Capture the cell that displays the provided text and extract its (x, y) central coordinate. 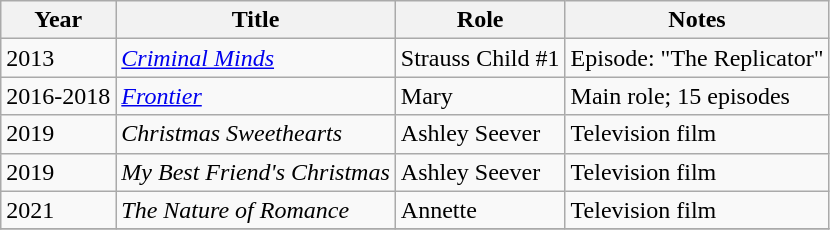
Annette (480, 210)
Strauss Child #1 (480, 58)
My Best Friend's Christmas (256, 172)
Frontier (256, 96)
Main role; 15 episodes (697, 96)
Notes (697, 20)
Episode: "The Replicator" (697, 58)
2021 (58, 210)
Christmas Sweethearts (256, 134)
2013 (58, 58)
Title (256, 20)
Criminal Minds (256, 58)
2016-2018 (58, 96)
Mary (480, 96)
Year (58, 20)
The Nature of Romance (256, 210)
Role (480, 20)
